Return [x, y] of the center of cell containing provided text 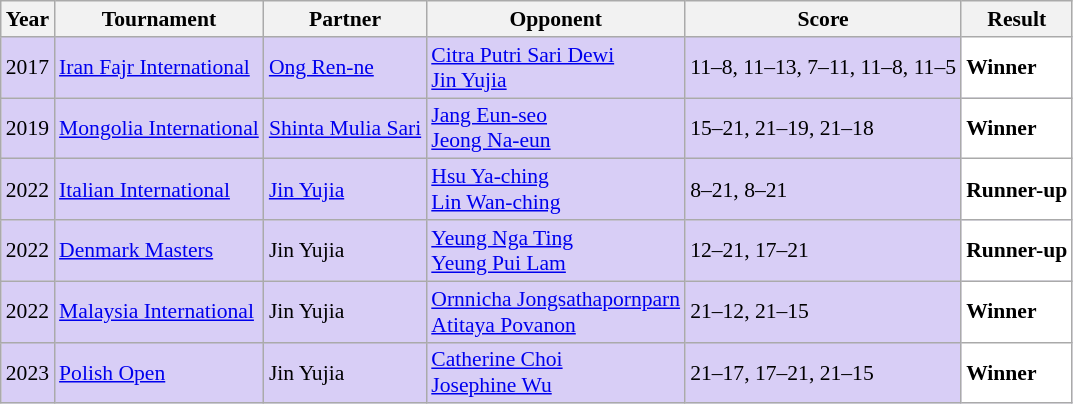
Ong Ren-ne [345, 68]
12–21, 17–21 [823, 250]
Malaysia International [159, 312]
Opponent [556, 19]
Citra Putri Sari Dewi Jin Yujia [556, 68]
Score [823, 19]
Denmark Masters [159, 250]
8–21, 8–21 [823, 190]
2017 [28, 68]
Mongolia International [159, 128]
Ornnicha Jongsathapornparn Atitaya Povanon [556, 312]
Hsu Ya-ching Lin Wan-ching [556, 190]
15–21, 21–19, 21–18 [823, 128]
11–8, 11–13, 7–11, 11–8, 11–5 [823, 68]
Yeung Nga Ting Yeung Pui Lam [556, 250]
21–17, 17–21, 21–15 [823, 372]
Italian International [159, 190]
Result [1016, 19]
21–12, 21–15 [823, 312]
Shinta Mulia Sari [345, 128]
Polish Open [159, 372]
Catherine Choi Josephine Wu [556, 372]
Jang Eun-seo Jeong Na-eun [556, 128]
Iran Fajr International [159, 68]
Tournament [159, 19]
Partner [345, 19]
Year [28, 19]
2019 [28, 128]
2023 [28, 372]
